Extract the (x, y) coordinate from the center of the cell holding the provided text.  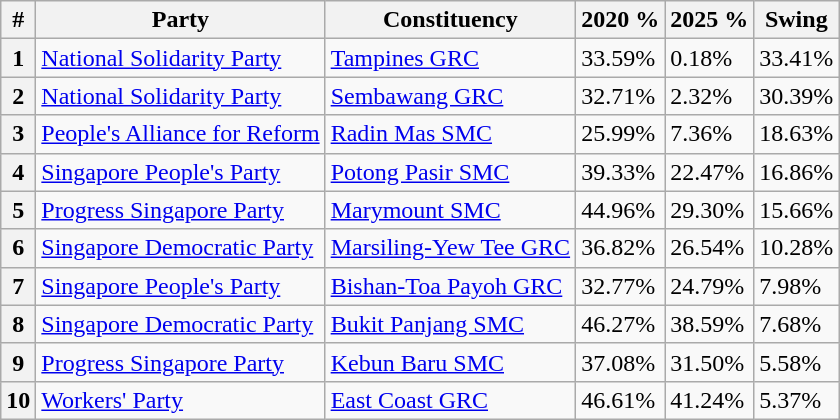
46.61% (620, 400)
29.30% (710, 210)
33.41% (796, 58)
2020 % (620, 20)
10.28% (796, 248)
9 (18, 362)
44.96% (620, 210)
3 (18, 134)
32.77% (620, 286)
0.18% (710, 58)
1 (18, 58)
Workers' Party (180, 400)
46.27% (620, 324)
7 (18, 286)
Marymount SMC (450, 210)
Tampines GRC (450, 58)
18.63% (796, 134)
2025 % (710, 20)
31.50% (710, 362)
Sembawang GRC (450, 96)
5.37% (796, 400)
15.66% (796, 210)
36.82% (620, 248)
38.59% (710, 324)
41.24% (710, 400)
Potong Pasir SMC (450, 172)
22.47% (710, 172)
39.33% (620, 172)
33.59% (620, 58)
26.54% (710, 248)
8 (18, 324)
24.79% (710, 286)
Kebun Baru SMC (450, 362)
32.71% (620, 96)
5.58% (796, 362)
East Coast GRC (450, 400)
6 (18, 248)
30.39% (796, 96)
7.36% (710, 134)
16.86% (796, 172)
Swing (796, 20)
10 (18, 400)
7.68% (796, 324)
25.99% (620, 134)
2 (18, 96)
2.32% (710, 96)
Bishan-Toa Payoh GRC (450, 286)
4 (18, 172)
Radin Mas SMC (450, 134)
People's Alliance for Reform (180, 134)
Party (180, 20)
5 (18, 210)
37.08% (620, 362)
Constituency (450, 20)
Bukit Panjang SMC (450, 324)
Marsiling-Yew Tee GRC (450, 248)
# (18, 20)
7.98% (796, 286)
